Provide the [X, Y] coordinate of the cell's center where the given text is located.  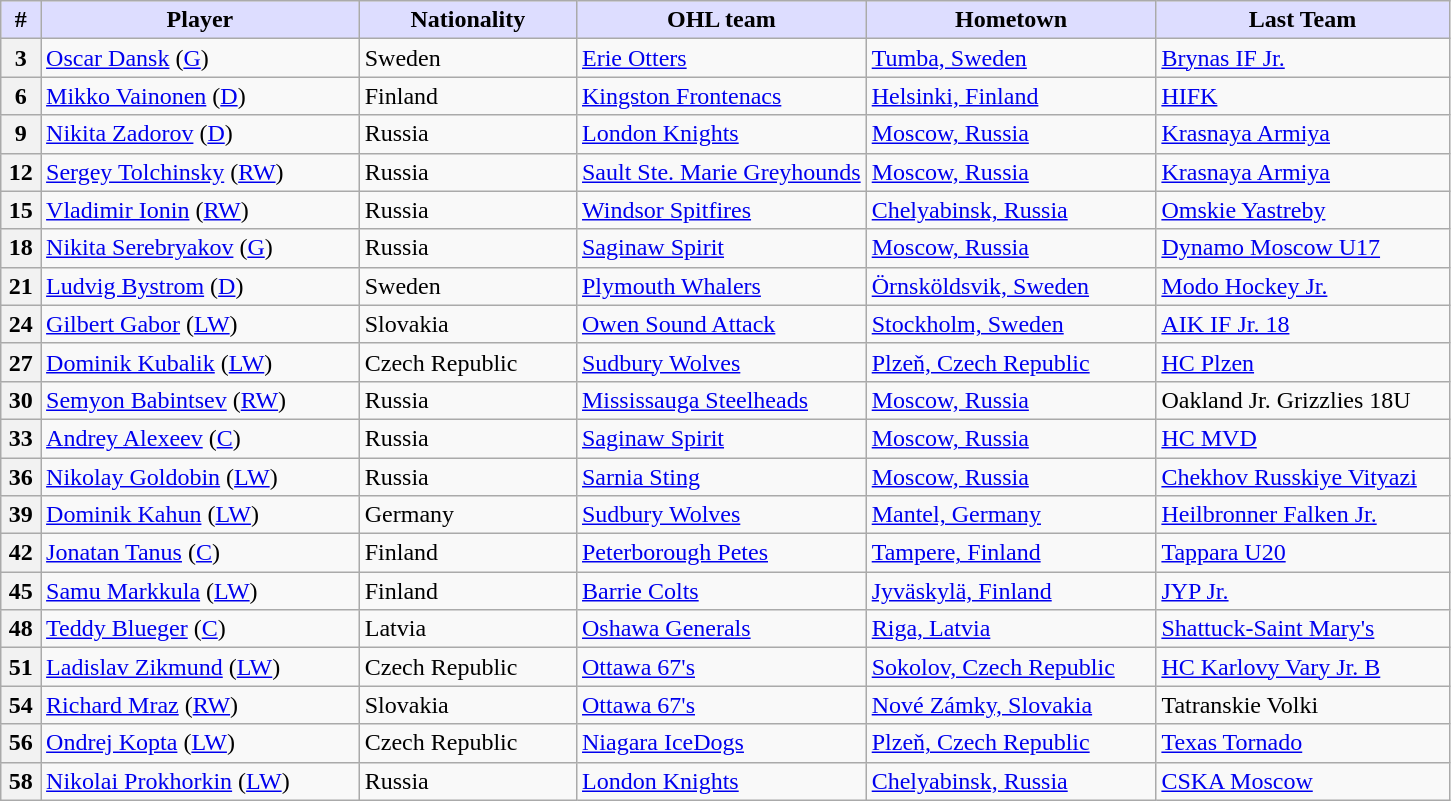
Örnsköldsvik, Sweden [1011, 286]
24 [21, 324]
# [21, 20]
HIFK [1302, 96]
27 [21, 362]
Gilbert Gabor (LW) [200, 324]
Helsinki, Finland [1011, 96]
Nikolay Goldobin (LW) [200, 477]
Teddy Blueger (C) [200, 629]
Last Team [1302, 20]
Heilbronner Falken Jr. [1302, 515]
Stockholm, Sweden [1011, 324]
Tampere, Finland [1011, 553]
Sault Ste. Marie Greyhounds [721, 172]
56 [21, 743]
Texas Tornado [1302, 743]
Windsor Spitfires [721, 210]
Nové Zámky, Slovakia [1011, 705]
Latvia [468, 629]
Richard Mraz (RW) [200, 705]
Vladimir Ionin (RW) [200, 210]
15 [21, 210]
Jyväskylä, Finland [1011, 591]
Mikko Vainonen (D) [200, 96]
Semyon Babintsev (RW) [200, 400]
Tappara U20 [1302, 553]
9 [21, 134]
Oscar Dansk (G) [200, 58]
18 [21, 248]
36 [21, 477]
Player [200, 20]
Nikita Serebryakov (G) [200, 248]
CSKA Moscow [1302, 781]
Erie Otters [721, 58]
Germany [468, 515]
Nikolai Prokhorkin (LW) [200, 781]
Sergey Tolchinsky (RW) [200, 172]
Sarnia Sting [721, 477]
Niagara IceDogs [721, 743]
Ondrej Kopta (LW) [200, 743]
Dominik Kubalik (LW) [200, 362]
JYP Jr. [1302, 591]
Modo Hockey Jr. [1302, 286]
Mantel, Germany [1011, 515]
Peterborough Petes [721, 553]
Dominik Kahun (LW) [200, 515]
51 [21, 667]
58 [21, 781]
12 [21, 172]
Samu Markkula (LW) [200, 591]
3 [21, 58]
Mississauga Steelheads [721, 400]
39 [21, 515]
Tumba, Sweden [1011, 58]
Ludvig Bystrom (D) [200, 286]
48 [21, 629]
42 [21, 553]
21 [21, 286]
Jonatan Tanus (C) [200, 553]
30 [21, 400]
Hometown [1011, 20]
Oshawa Generals [721, 629]
Andrey Alexeev (C) [200, 438]
Sokolov, Czech Republic [1011, 667]
Kingston Frontenacs [721, 96]
AIK IF Jr. 18 [1302, 324]
Oakland Jr. Grizzlies 18U [1302, 400]
Shattuck-Saint Mary's [1302, 629]
Riga, Latvia [1011, 629]
33 [21, 438]
Nationality [468, 20]
HC Karlovy Vary Jr. B [1302, 667]
Omskie Yastreby [1302, 210]
Owen Sound Attack [721, 324]
Tatranskie Volki [1302, 705]
Nikita Zadorov (D) [200, 134]
HC MVD [1302, 438]
Plymouth Whalers [721, 286]
Dynamo Moscow U17 [1302, 248]
OHL team [721, 20]
54 [21, 705]
HC Plzen [1302, 362]
45 [21, 591]
Brynas IF Jr. [1302, 58]
Barrie Colts [721, 591]
Ladislav Zikmund (LW) [200, 667]
6 [21, 96]
Chekhov Russkiye Vityazi [1302, 477]
